Capture the cell that displays the provided text and extract its (x, y) central coordinate. 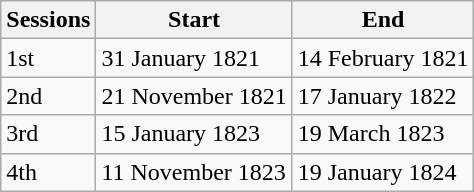
31 January 1821 (194, 58)
4th (48, 172)
19 March 1823 (383, 134)
2nd (48, 96)
19 January 1824 (383, 172)
15 January 1823 (194, 134)
11 November 1823 (194, 172)
1st (48, 58)
Sessions (48, 20)
End (383, 20)
Start (194, 20)
14 February 1821 (383, 58)
21 November 1821 (194, 96)
3rd (48, 134)
17 January 1822 (383, 96)
